Provide the [X, Y] coordinate of the cell's center where the given text is located.  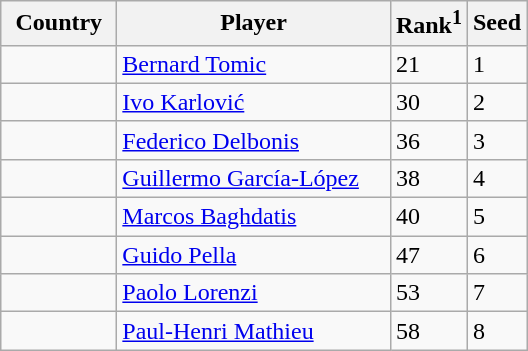
36 [428, 140]
8 [496, 331]
30 [428, 102]
Marcos Baghdatis [254, 217]
Seed [496, 24]
Bernard Tomic [254, 64]
7 [496, 293]
3 [496, 140]
Paul-Henri Mathieu [254, 331]
38 [428, 178]
Rank1 [428, 24]
Country [59, 24]
2 [496, 102]
40 [428, 217]
21 [428, 64]
6 [496, 255]
Federico Delbonis [254, 140]
Paolo Lorenzi [254, 293]
47 [428, 255]
4 [496, 178]
58 [428, 331]
Ivo Karlović [254, 102]
Guido Pella [254, 255]
5 [496, 217]
Player [254, 24]
1 [496, 64]
Guillermo García-López [254, 178]
53 [428, 293]
